Detect which cell encompasses the target text, then output its (x, y) center coordinate. 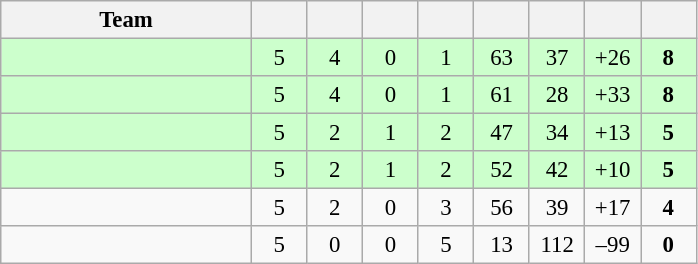
61 (502, 95)
52 (502, 170)
28 (557, 95)
63 (502, 58)
Team (126, 20)
–99 (613, 245)
37 (557, 58)
47 (502, 133)
3 (446, 208)
+13 (613, 133)
42 (557, 170)
+26 (613, 58)
56 (502, 208)
+10 (613, 170)
+33 (613, 95)
39 (557, 208)
13 (502, 245)
112 (557, 245)
34 (557, 133)
+17 (613, 208)
